For the text-containing cell, return its midpoint in [X, Y] coordinate format. 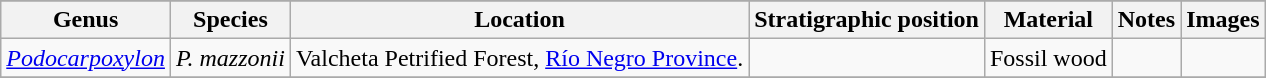
Stratigraphic position [867, 20]
P. mazzonii [230, 58]
Valcheta Petrified Forest, Río Negro Province. [519, 58]
Species [230, 20]
Podocarpoxylon [86, 58]
Fossil wood [1048, 58]
Images [1223, 20]
Notes [1146, 20]
Material [1048, 20]
Location [519, 20]
Genus [86, 20]
